Scan for the cell matching the given text and deliver its (x, y) coordinate at center. 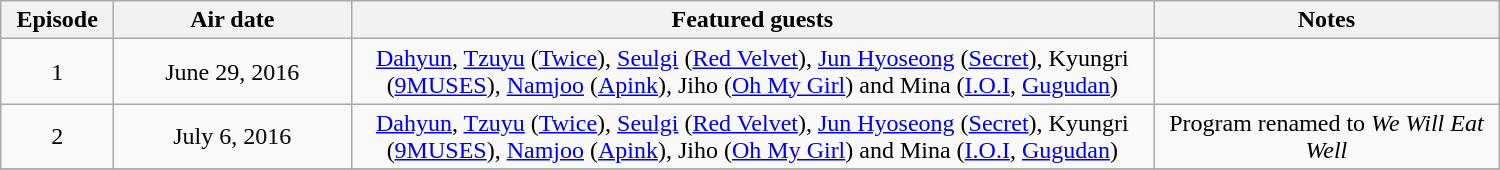
Air date (232, 20)
Featured guests (752, 20)
Episode (58, 20)
July 6, 2016 (232, 136)
2 (58, 136)
Notes (1327, 20)
June 29, 2016 (232, 72)
Program renamed to We Will Eat Well (1327, 136)
1 (58, 72)
